Output the (X, Y) coordinate of the center of the cell containing the given text.  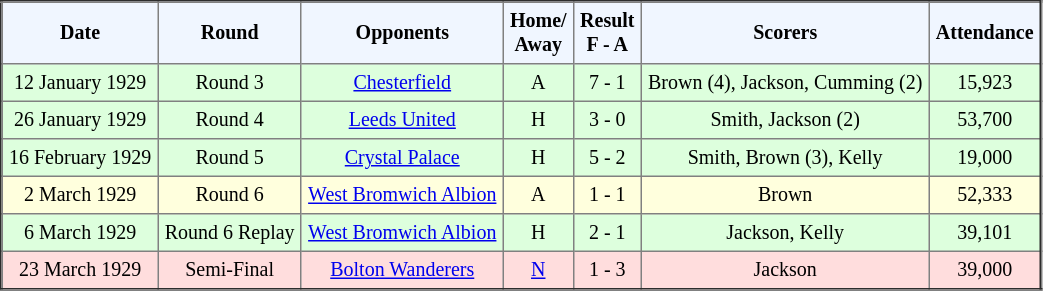
3 - 0 (607, 120)
Crystal Palace (402, 158)
39,101 (985, 233)
52,333 (985, 195)
23 March 1929 (80, 270)
N (538, 270)
26 January 1929 (80, 120)
12 January 1929 (80, 83)
6 March 1929 (80, 233)
16 February 1929 (80, 158)
39,000 (985, 270)
7 - 1 (607, 83)
Date (80, 33)
Jackson, Kelly (785, 233)
Scorers (785, 33)
2 - 1 (607, 233)
1 - 1 (607, 195)
1 - 3 (607, 270)
Brown (785, 195)
Chesterfield (402, 83)
Round 5 (230, 158)
Round 6 Replay (230, 233)
Jackson (785, 270)
53,700 (985, 120)
2 March 1929 (80, 195)
Semi-Final (230, 270)
Leeds United (402, 120)
Round 6 (230, 195)
Bolton Wanderers (402, 270)
Smith, Jackson (2) (785, 120)
Opponents (402, 33)
Smith, Brown (3), Kelly (785, 158)
Round 4 (230, 120)
ResultF - A (607, 33)
19,000 (985, 158)
Round (230, 33)
Home/Away (538, 33)
Brown (4), Jackson, Cumming (2) (785, 83)
Attendance (985, 33)
15,923 (985, 83)
Round 3 (230, 83)
5 - 2 (607, 158)
